Search for the cell housing the specified text and yield its [x, y] center coordinate. 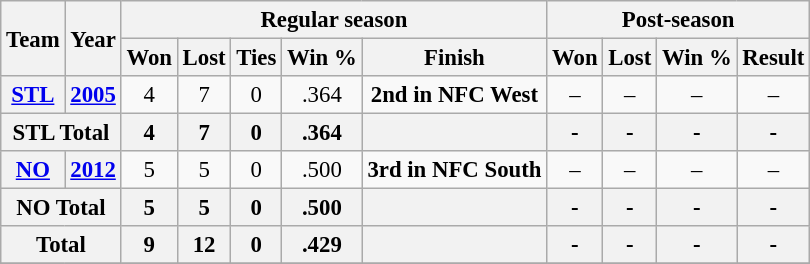
Result [774, 58]
2nd in NFC West [454, 95]
12 [204, 245]
NO Total [61, 208]
STL Total [61, 133]
STL [33, 95]
.429 [322, 245]
3rd in NFC South [454, 170]
NO [33, 170]
Ties [256, 58]
Team [33, 38]
Finish [454, 58]
Year [93, 38]
2005 [93, 95]
Total [61, 245]
2012 [93, 170]
9 [149, 245]
Post-season [678, 20]
Regular season [334, 20]
